Determine the [X, Y] coordinate at the center of the cell enclosing the given text.  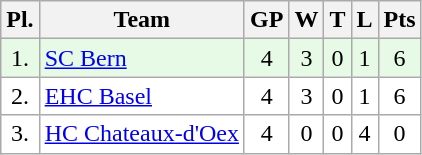
Pts [400, 20]
Team [142, 20]
W [306, 20]
3. [20, 134]
SC Bern [142, 58]
GP [266, 20]
1. [20, 58]
2. [20, 96]
L [364, 20]
T [338, 20]
HC Chateaux-d'Oex [142, 134]
Pl. [20, 20]
EHC Basel [142, 96]
